Detect which cell encompasses the target text, then output its (x, y) center coordinate. 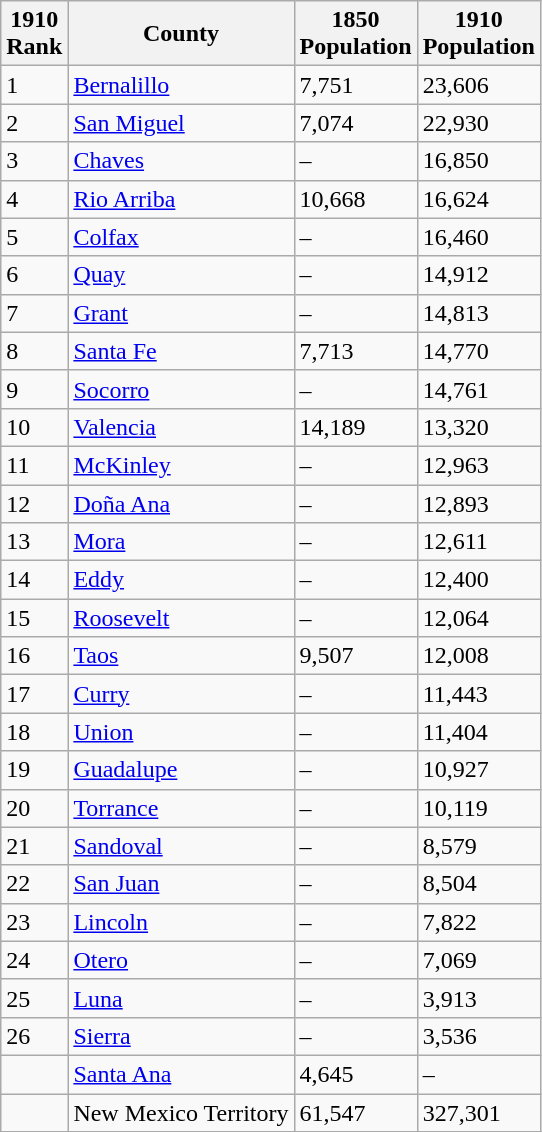
7,069 (478, 960)
Mora (181, 542)
Sandoval (181, 846)
14,813 (478, 313)
15 (34, 618)
Torrance (181, 808)
11,443 (478, 694)
Socorro (181, 389)
16 (34, 656)
19 (34, 770)
San Juan (181, 884)
1910Rank (34, 34)
Quay (181, 275)
Chaves (181, 161)
3,536 (478, 1036)
San Miguel (181, 123)
7 (34, 313)
Luna (181, 998)
8 (34, 351)
Sierra (181, 1036)
Doña Ana (181, 503)
Roosevelt (181, 618)
4,645 (356, 1074)
Valencia (181, 427)
New Mexico Territory (181, 1113)
16,850 (478, 161)
Eddy (181, 580)
24 (34, 960)
25 (34, 998)
16,460 (478, 237)
10,668 (356, 199)
McKinley (181, 465)
10 (34, 427)
7,713 (356, 351)
County (181, 34)
14 (34, 580)
23 (34, 922)
Otero (181, 960)
2 (34, 123)
14,770 (478, 351)
8,579 (478, 846)
12,064 (478, 618)
14,912 (478, 275)
Bernalillo (181, 85)
1910Population (478, 34)
Colfax (181, 237)
Rio Arriba (181, 199)
12,611 (478, 542)
10,927 (478, 770)
17 (34, 694)
327,301 (478, 1113)
Taos (181, 656)
7,822 (478, 922)
Santa Ana (181, 1074)
21 (34, 846)
3,913 (478, 998)
6 (34, 275)
18 (34, 732)
Santa Fe (181, 351)
20 (34, 808)
12,963 (478, 465)
61,547 (356, 1113)
8,504 (478, 884)
9,507 (356, 656)
11 (34, 465)
3 (34, 161)
14,761 (478, 389)
10,119 (478, 808)
9 (34, 389)
16,624 (478, 199)
7,074 (356, 123)
26 (34, 1036)
7,751 (356, 85)
12,893 (478, 503)
Lincoln (181, 922)
12 (34, 503)
14,189 (356, 427)
Union (181, 732)
22 (34, 884)
1850Population (356, 34)
12,008 (478, 656)
13 (34, 542)
5 (34, 237)
22,930 (478, 123)
Grant (181, 313)
11,404 (478, 732)
12,400 (478, 580)
13,320 (478, 427)
Curry (181, 694)
4 (34, 199)
Guadalupe (181, 770)
1 (34, 85)
23,606 (478, 85)
